Find where the given text appears and provide that cell's center as (x, y) coordinate. 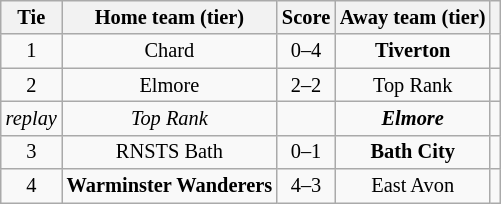
4–3 (306, 186)
Score (306, 17)
Tie (32, 17)
1 (32, 51)
3 (32, 152)
0–1 (306, 152)
Bath City (412, 152)
Home team (tier) (170, 17)
Warminster Wanderers (170, 186)
Tiverton (412, 51)
0–4 (306, 51)
East Avon (412, 186)
2–2 (306, 85)
2 (32, 85)
RNSTS Bath (170, 152)
4 (32, 186)
replay (32, 118)
Away team (tier) (412, 17)
Chard (170, 51)
